Pinpoint the cell where the given text exists, returning its (X, Y) midpoint coordinate. 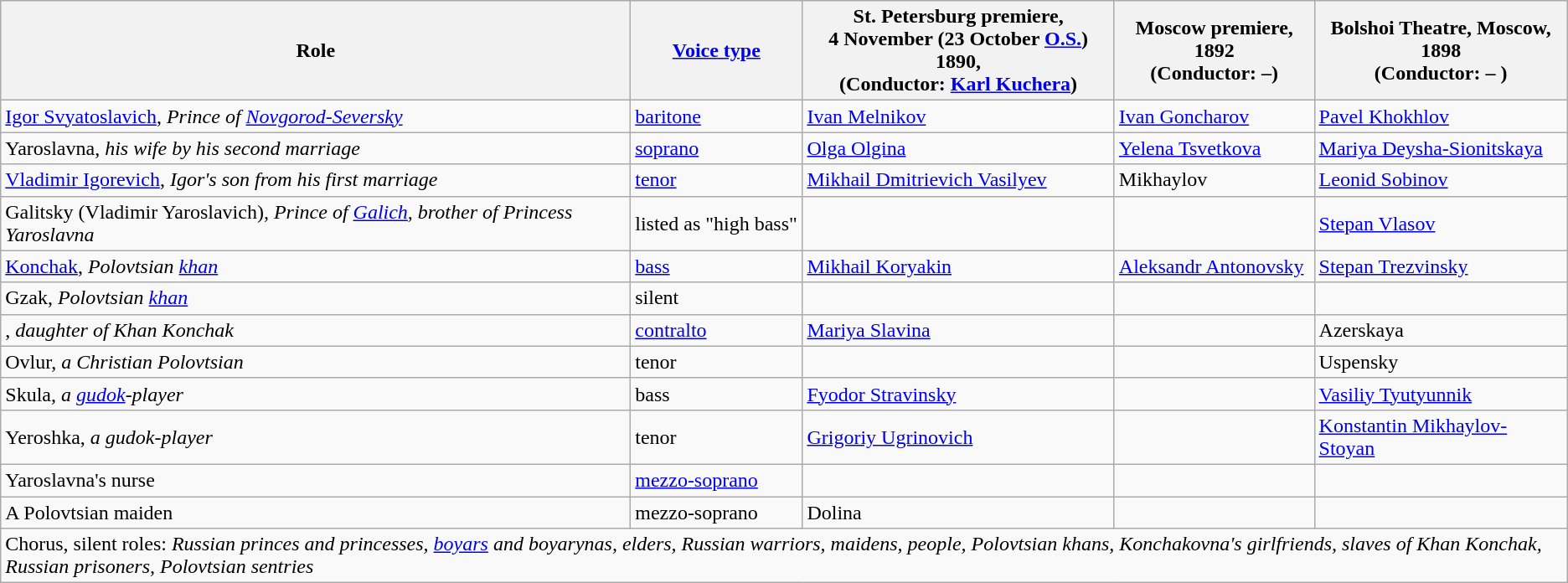
Fyodor Stravinsky (958, 394)
Azerskaya (1441, 330)
Mariya Deysha-Sionitskaya (1441, 148)
Role (316, 50)
Ivan Melnikov (958, 116)
Mikhail Dmitrievich Vasilyev (958, 180)
soprano (717, 148)
Mikhail Koryakin (958, 266)
Konstantin Mikhaylov-Stoyan (1441, 437)
Vasiliy Tyutyunnik (1441, 394)
Grigoriy Ugrinovich (958, 437)
Konchak, Polovtsian khan (316, 266)
contralto (717, 330)
Pavel Khokhlov (1441, 116)
Igor Svyatoslavich, Prince of Novgorod-Seversky (316, 116)
Yaroslavna's nurse (316, 480)
Stepan Trezvinsky (1441, 266)
Dolina (958, 512)
Skula, a gudok-player (316, 394)
Voice type (717, 50)
Yeroshka, a gudok-player (316, 437)
, daughter of Khan Konchak (316, 330)
Vladimir Igorevich, Igor's son from his first marriage (316, 180)
A Polovtsian maiden (316, 512)
listed as "high bass" (717, 223)
Mariya Slavina (958, 330)
Ovlur, a Christian Polovtsian (316, 362)
Leonid Sobinov (1441, 180)
baritone (717, 116)
Gzak, Polovtsian khan (316, 298)
St. Petersburg premiere,4 November (23 October O.S.) 1890,(Conductor: Karl Kuchera) (958, 50)
Moscow premiere,1892(Conductor: –) (1215, 50)
Bolshoi Theatre, Moscow,1898(Conductor: – ) (1441, 50)
Mikhaylov (1215, 180)
Olga Olgina (958, 148)
Aleksandr Antonovsky (1215, 266)
Ivan Goncharov (1215, 116)
Uspensky (1441, 362)
Galitsky (Vladimir Yaroslavich), Prince of Galich, brother of Princess Yaroslavna (316, 223)
Stepan Vlasov (1441, 223)
Yelena Tsvetkova (1215, 148)
Yaroslavna, his wife by his second marriage (316, 148)
silent (717, 298)
